Return the (x, y) coordinate for the center point of the cell that contains the specified text.  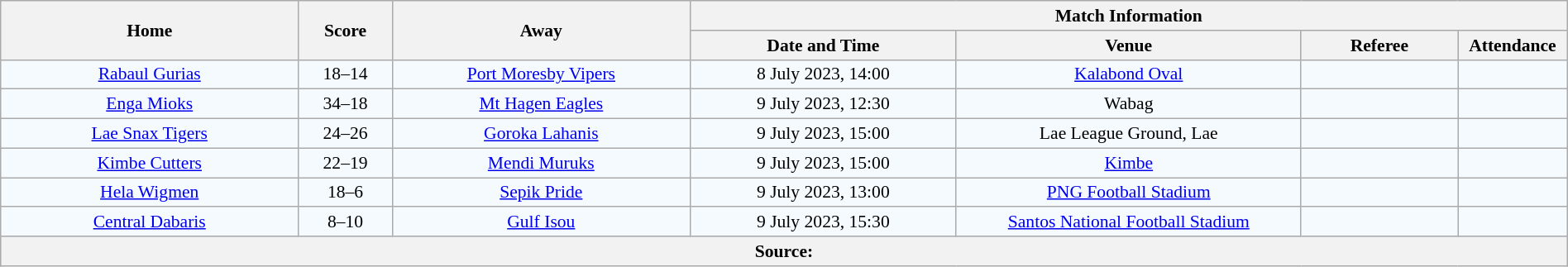
8–10 (346, 222)
18–14 (346, 74)
8 July 2023, 14:00 (823, 74)
Mt Hagen Eagles (541, 104)
Santos National Football Stadium (1128, 222)
Wabag (1128, 104)
Away (541, 30)
Central Dabaris (150, 222)
9 July 2023, 12:30 (823, 104)
PNG Football Stadium (1128, 193)
22–19 (346, 163)
Enga Mioks (150, 104)
Score (346, 30)
Home (150, 30)
Lae League Ground, Lae (1128, 134)
Source: (784, 251)
Rabaul Gurias (150, 74)
Mendi Muruks (541, 163)
Attendance (1513, 45)
Kalabond Oval (1128, 74)
Gulf Isou (541, 222)
18–6 (346, 193)
Referee (1379, 45)
Lae Snax Tigers (150, 134)
Goroka Lahanis (541, 134)
Kimbe (1128, 163)
24–26 (346, 134)
Port Moresby Vipers (541, 74)
Hela Wigmen (150, 193)
9 July 2023, 13:00 (823, 193)
Sepik Pride (541, 193)
Kimbe Cutters (150, 163)
34–18 (346, 104)
Venue (1128, 45)
9 July 2023, 15:30 (823, 222)
Match Information (1128, 16)
Date and Time (823, 45)
